Return the [X, Y] coordinate for the center point of the cell that contains the specified text.  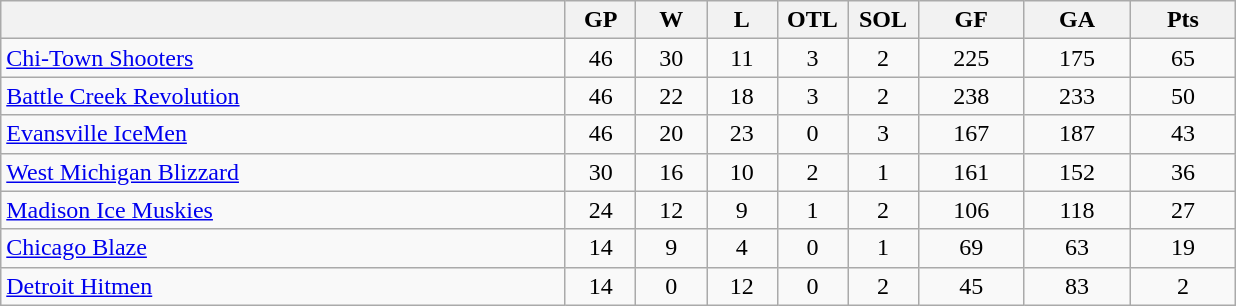
16 [672, 172]
238 [971, 96]
167 [971, 134]
SOL [884, 20]
175 [1077, 58]
GF [971, 20]
11 [742, 58]
50 [1183, 96]
Pts [1183, 20]
233 [1077, 96]
45 [971, 286]
161 [971, 172]
152 [1077, 172]
22 [672, 96]
GP [600, 20]
106 [971, 210]
187 [1077, 134]
Evansville IceMen [284, 134]
OTL [812, 20]
19 [1183, 248]
W [672, 20]
36 [1183, 172]
24 [600, 210]
20 [672, 134]
Madison Ice Muskies [284, 210]
118 [1077, 210]
West Michigan Blizzard [284, 172]
69 [971, 248]
L [742, 20]
18 [742, 96]
4 [742, 248]
63 [1077, 248]
83 [1077, 286]
Chi-Town Shooters [284, 58]
10 [742, 172]
23 [742, 134]
225 [971, 58]
27 [1183, 210]
65 [1183, 58]
43 [1183, 134]
Chicago Blaze [284, 248]
Detroit Hitmen [284, 286]
Battle Creek Revolution [284, 96]
GA [1077, 20]
